Determine the (x, y) coordinate at the center of the cell enclosing the given text.  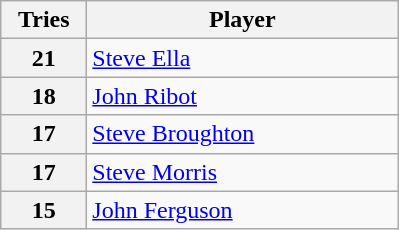
Steve Ella (242, 58)
Player (242, 20)
Steve Broughton (242, 134)
Steve Morris (242, 172)
John Ribot (242, 96)
Tries (44, 20)
15 (44, 210)
18 (44, 96)
John Ferguson (242, 210)
21 (44, 58)
